Identify which cell holds the provided text, then report its [x, y] central coordinate. 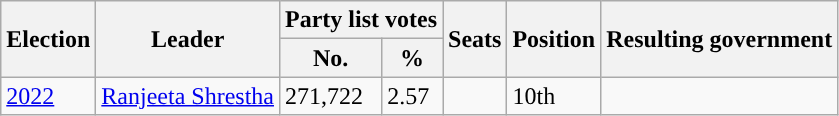
Resulting government [720, 39]
Seats [475, 39]
% [412, 58]
Election [48, 39]
10th [554, 96]
No. [330, 58]
Position [554, 39]
271,722 [330, 96]
2022 [48, 96]
Ranjeeta Shrestha [188, 96]
2.57 [412, 96]
Party list votes [360, 20]
Leader [188, 39]
